Output the (x, y) coordinate of the center of the cell containing the given text.  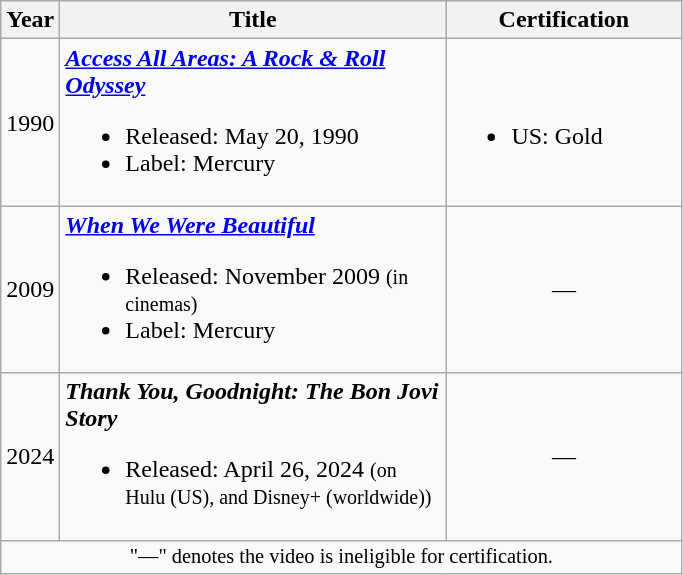
Title (253, 20)
Access All Areas: A Rock & Roll OdysseyReleased: May 20, 1990Label: Mercury (253, 122)
US: Gold (564, 122)
1990 (30, 122)
When We Were BeautifulReleased: November 2009 (in cinemas)Label: Mercury (253, 290)
"—" denotes the video is ineligible for certification. (342, 557)
2009 (30, 290)
Certification (564, 20)
Year (30, 20)
Thank You, Goodnight: The Bon Jovi StoryReleased: April 26, 2024 (on Hulu (US), and Disney+ (worldwide)) (253, 456)
2024 (30, 456)
